For the text-containing cell, return its midpoint in (X, Y) coordinate format. 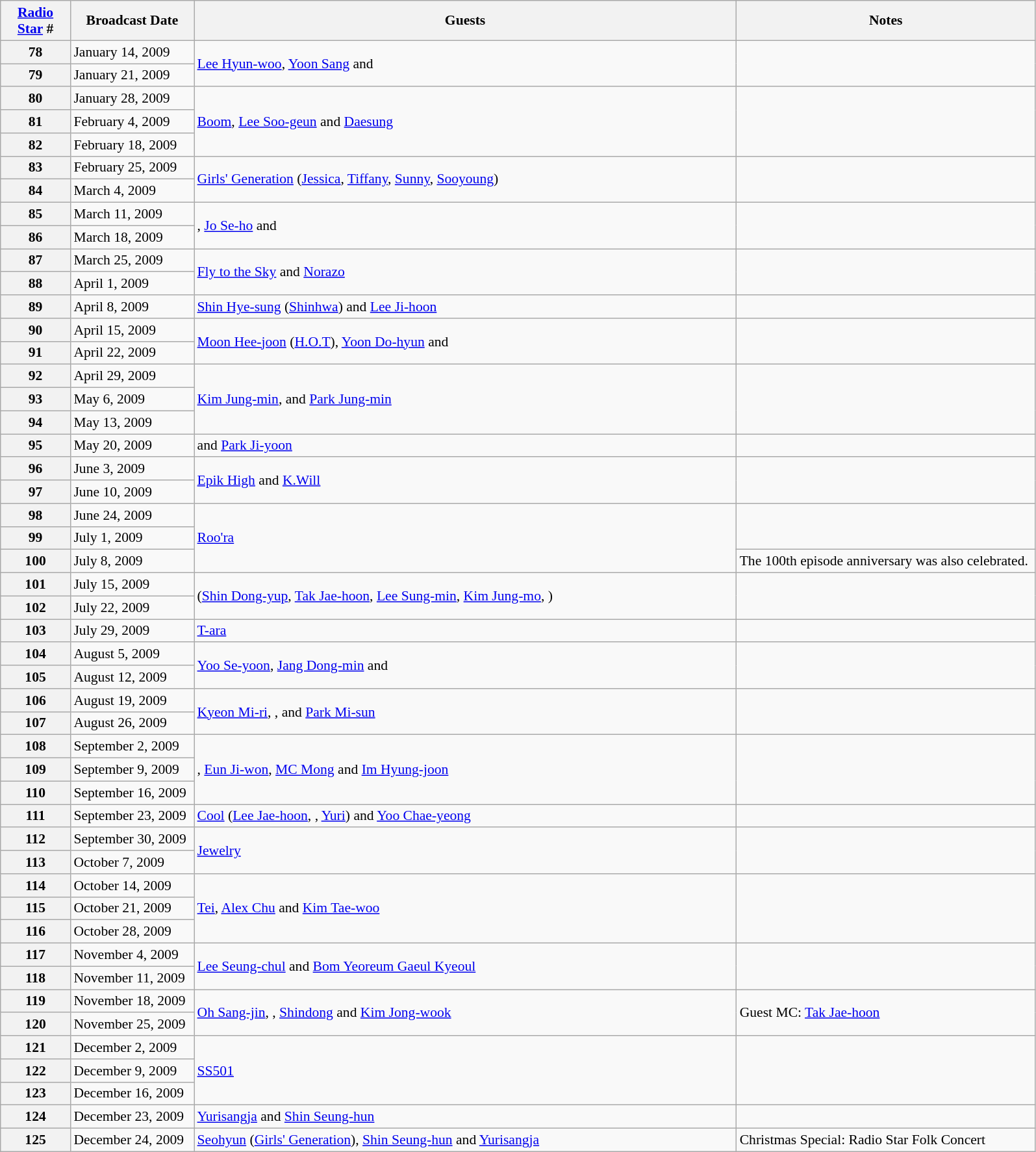
Shin Hye-sung (Shinhwa) and Lee Ji-hoon (465, 307)
Guests (465, 21)
July 1, 2009 (132, 538)
81 (36, 122)
102 (36, 608)
79 (36, 75)
October 28, 2009 (132, 932)
118 (36, 978)
September 23, 2009 (132, 816)
November 11, 2009 (132, 978)
85 (36, 214)
February 25, 2009 (132, 168)
May 13, 2009 (132, 422)
, Jo Se-ho and (465, 226)
107 (36, 723)
100 (36, 561)
December 23, 2009 (132, 1117)
101 (36, 585)
September 30, 2009 (132, 839)
Kim Jung-min, and Park Jung-min (465, 399)
90 (36, 330)
November 4, 2009 (132, 955)
86 (36, 237)
99 (36, 538)
113 (36, 862)
August 19, 2009 (132, 700)
121 (36, 1047)
March 4, 2009 (132, 191)
103 (36, 631)
December 2, 2009 (132, 1047)
April 22, 2009 (132, 353)
Broadcast Date (132, 21)
July 15, 2009 (132, 585)
96 (36, 469)
84 (36, 191)
January 21, 2009 (132, 75)
114 (36, 886)
95 (36, 446)
109 (36, 770)
and Park Ji-yoon (465, 446)
January 28, 2009 (132, 99)
Oh Sang-jin, , Shindong and Kim Jong-wook (465, 1012)
October 7, 2009 (132, 862)
94 (36, 422)
Guest MC: Tak Jae-hoon (886, 1012)
80 (36, 99)
Roo'ra (465, 538)
February 18, 2009 (132, 145)
97 (36, 492)
Yurisangja and Shin Seung-hun (465, 1117)
91 (36, 353)
October 21, 2009 (132, 908)
88 (36, 284)
November 18, 2009 (132, 1001)
120 (36, 1025)
Kyeon Mi-ri, , and Park Mi-sun (465, 712)
Jewelry (465, 851)
September 16, 2009 (132, 793)
110 (36, 793)
April 29, 2009 (132, 376)
T-ara (465, 631)
Lee Seung-chul and Bom Yeoreum Gaeul Kyeoul (465, 967)
Fly to the Sky and Norazo (465, 272)
March 25, 2009 (132, 261)
June 10, 2009 (132, 492)
July 29, 2009 (132, 631)
The 100th episode anniversary was also celebrated. (886, 561)
117 (36, 955)
March 18, 2009 (132, 237)
115 (36, 908)
October 14, 2009 (132, 886)
June 24, 2009 (132, 515)
July 22, 2009 (132, 608)
, Eun Ji-won, MC Mong and Im Hyung-joon (465, 769)
April 15, 2009 (132, 330)
April 8, 2009 (132, 307)
122 (36, 1071)
December 16, 2009 (132, 1094)
December 9, 2009 (132, 1071)
(Shin Dong-yup, Tak Jae-hoon, Lee Sung-min, Kim Jung-mo, ) (465, 596)
104 (36, 654)
August 12, 2009 (132, 677)
July 8, 2009 (132, 561)
Christmas Special: Radio Star Folk Concert (886, 1140)
106 (36, 700)
Girls' Generation (Jessica, Tiffany, Sunny, Sooyoung) (465, 179)
May 6, 2009 (132, 400)
112 (36, 839)
Moon Hee-joon (H.O.T), Yoon Do-hyun and (465, 342)
November 25, 2009 (132, 1025)
Tei, Alex Chu and Kim Tae-woo (465, 908)
111 (36, 816)
Seohyun (Girls' Generation), Shin Seung-hun and Yurisangja (465, 1140)
April 1, 2009 (132, 284)
February 4, 2009 (132, 122)
December 24, 2009 (132, 1140)
87 (36, 261)
Cool (Lee Jae-hoon, , Yuri) and Yoo Chae-yeong (465, 816)
Notes (886, 21)
125 (36, 1140)
89 (36, 307)
Yoo Se-yoon, Jang Dong-min and (465, 665)
98 (36, 515)
SS501 (465, 1071)
Boom, Lee Soo-geun and Daesung (465, 122)
May 20, 2009 (132, 446)
September 9, 2009 (132, 770)
78 (36, 52)
82 (36, 145)
September 2, 2009 (132, 747)
March 11, 2009 (132, 214)
Epik High and K.Will (465, 481)
83 (36, 168)
123 (36, 1094)
92 (36, 376)
Radio Star # (36, 21)
Lee Hyun-woo, Yoon Sang and (465, 64)
June 3, 2009 (132, 469)
August 5, 2009 (132, 654)
116 (36, 932)
108 (36, 747)
January 14, 2009 (132, 52)
119 (36, 1001)
93 (36, 400)
105 (36, 677)
124 (36, 1117)
August 26, 2009 (132, 723)
